Find where the given text appears and provide that cell's center as [x, y] coordinate. 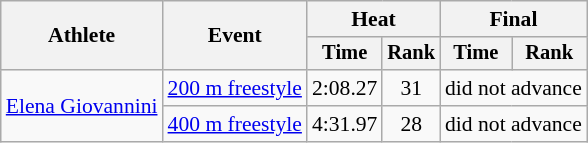
400 m freestyle [235, 124]
Final [514, 19]
2:08.27 [344, 88]
28 [411, 124]
31 [411, 88]
Event [235, 36]
Heat [374, 19]
Elena Giovannini [82, 106]
4:31.97 [344, 124]
Athlete [82, 36]
200 m freestyle [235, 88]
